Output the (X, Y) coordinate of the center of the cell containing the given text.  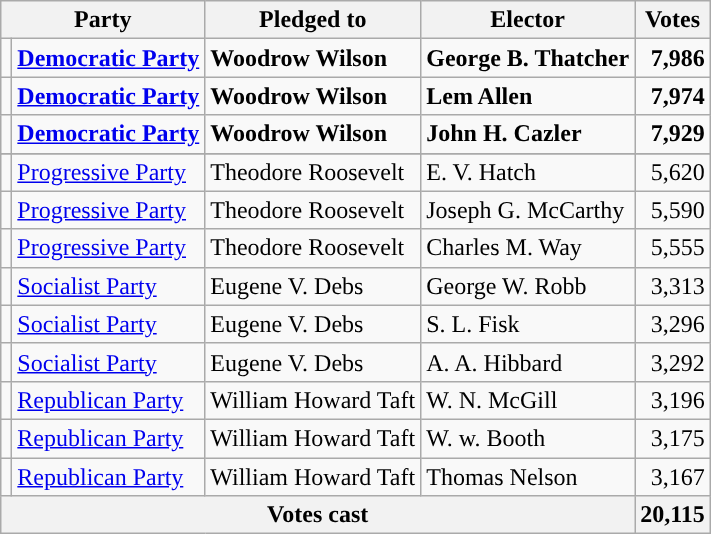
3,196 (673, 400)
3,292 (673, 362)
Lem Allen (528, 96)
3,296 (673, 324)
S. L. Fisk (528, 324)
W. w. Booth (528, 438)
E. V. Hatch (528, 172)
5,555 (673, 248)
3,313 (673, 286)
3,175 (673, 438)
George W. Robb (528, 286)
7,929 (673, 134)
Elector (528, 20)
John H. Cazler (528, 134)
Votes cast (318, 515)
5,590 (673, 210)
7,986 (673, 58)
20,115 (673, 515)
Joseph G. McCarthy (528, 210)
5,620 (673, 172)
3,167 (673, 477)
7,974 (673, 96)
Thomas Nelson (528, 477)
W. N. McGill (528, 400)
George B. Thatcher (528, 58)
Pledged to (313, 20)
Party (103, 20)
Charles M. Way (528, 248)
A. A. Hibbard (528, 362)
Votes (673, 20)
